Locate the cell with the specified text and output its (X, Y) center coordinate. 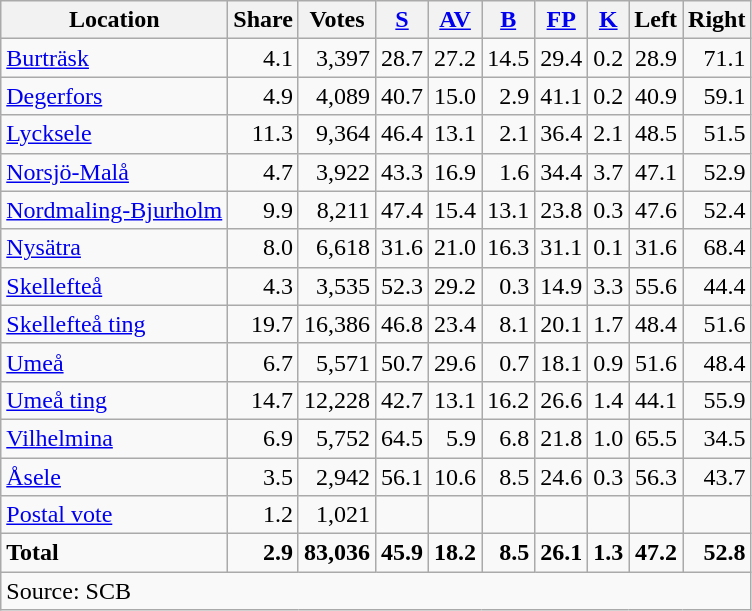
1.4 (608, 400)
6,618 (336, 248)
9,364 (336, 134)
Left (656, 20)
20.1 (562, 324)
4.3 (264, 286)
59.1 (717, 96)
42.7 (402, 400)
8.0 (264, 248)
Postal vote (114, 515)
45.9 (402, 553)
4.1 (264, 58)
24.6 (562, 477)
47.2 (656, 553)
23.8 (562, 210)
Total (114, 553)
68.4 (717, 248)
1,021 (336, 515)
29.6 (456, 362)
1.0 (608, 438)
48.5 (656, 134)
Umeå ting (114, 400)
4,089 (336, 96)
65.5 (656, 438)
0.1 (608, 248)
21.0 (456, 248)
16,386 (336, 324)
47.1 (656, 172)
1.7 (608, 324)
3.3 (608, 286)
B (508, 20)
5,571 (336, 362)
28.7 (402, 58)
12,228 (336, 400)
Right (717, 20)
26.1 (562, 553)
Lycksele (114, 134)
S (402, 20)
9.9 (264, 210)
19.7 (264, 324)
AV (456, 20)
Location (114, 20)
44.4 (717, 286)
Norsjö-Malå (114, 172)
26.6 (562, 400)
Nysätra (114, 248)
46.4 (402, 134)
15.4 (456, 210)
52.3 (402, 286)
23.4 (456, 324)
14.9 (562, 286)
4.9 (264, 96)
15.0 (456, 96)
29.4 (562, 58)
51.5 (717, 134)
16.2 (508, 400)
6.9 (264, 438)
3,397 (336, 58)
Åsele (114, 477)
40.7 (402, 96)
41.1 (562, 96)
34.5 (717, 438)
16.3 (508, 248)
21.8 (562, 438)
71.1 (717, 58)
52.4 (717, 210)
43.3 (402, 172)
Vilhelmina (114, 438)
56.1 (402, 477)
47.4 (402, 210)
8,211 (336, 210)
Votes (336, 20)
1.3 (608, 553)
14.7 (264, 400)
31.1 (562, 248)
14.5 (508, 58)
1.6 (508, 172)
44.1 (656, 400)
52.9 (717, 172)
6.7 (264, 362)
6.8 (508, 438)
27.2 (456, 58)
10.6 (456, 477)
18.2 (456, 553)
3.5 (264, 477)
3,922 (336, 172)
Share (264, 20)
64.5 (402, 438)
Umeå (114, 362)
5.9 (456, 438)
34.4 (562, 172)
36.4 (562, 134)
40.9 (656, 96)
52.8 (717, 553)
Skellefteå ting (114, 324)
29.2 (456, 286)
50.7 (402, 362)
Skellefteå (114, 286)
Burträsk (114, 58)
47.6 (656, 210)
K (608, 20)
43.7 (717, 477)
0.7 (508, 362)
3,535 (336, 286)
Degerfors (114, 96)
5,752 (336, 438)
18.1 (562, 362)
11.3 (264, 134)
55.9 (717, 400)
8.1 (508, 324)
Source: SCB (376, 591)
0.9 (608, 362)
3.7 (608, 172)
55.6 (656, 286)
FP (562, 20)
16.9 (456, 172)
28.9 (656, 58)
56.3 (656, 477)
2,942 (336, 477)
Nordmaling-Bjurholm (114, 210)
4.7 (264, 172)
46.8 (402, 324)
83,036 (336, 553)
1.2 (264, 515)
